From the cell containing the given text, extract its center point as [x, y] coordinate. 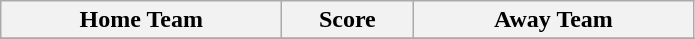
Home Team [142, 20]
Away Team [554, 20]
Score [348, 20]
